Pinpoint the cell where the given text exists, returning its [X, Y] midpoint coordinate. 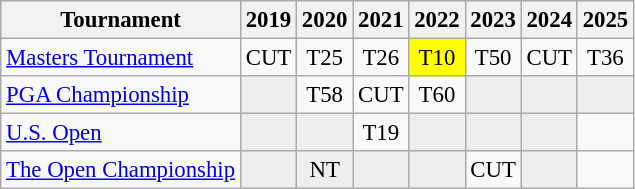
2019 [268, 20]
T36 [605, 58]
The Open Championship [121, 170]
NT [325, 170]
T58 [325, 95]
2022 [437, 20]
T50 [493, 58]
T26 [381, 58]
Masters Tournament [121, 58]
2023 [493, 20]
2024 [549, 20]
2020 [325, 20]
2025 [605, 20]
Tournament [121, 20]
U.S. Open [121, 133]
T25 [325, 58]
2021 [381, 20]
T10 [437, 58]
T60 [437, 95]
PGA Championship [121, 95]
T19 [381, 133]
